Determine the [x, y] coordinate at the center of the cell enclosing the given text.  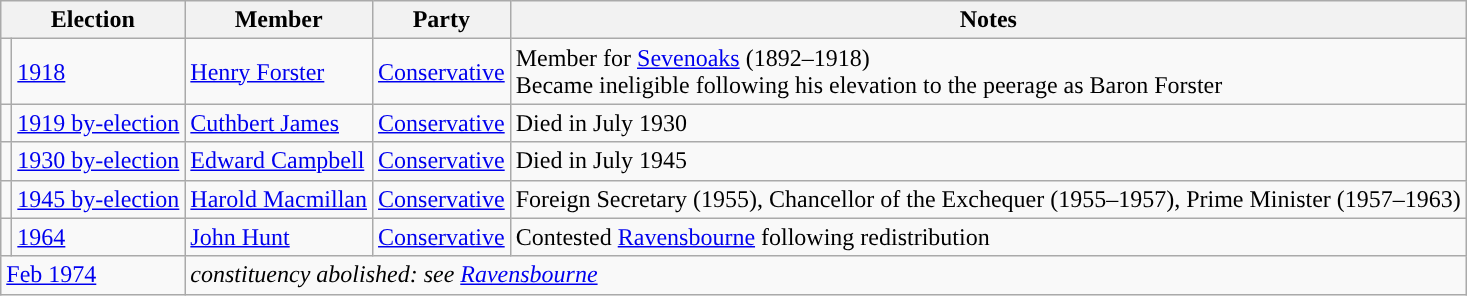
Foreign Secretary (1955), Chancellor of the Exchequer (1955–1957), Prime Minister (1957–1963) [988, 199]
Election [93, 20]
Henry Forster [279, 72]
1964 [98, 237]
Cuthbert James [279, 123]
Party [442, 20]
Died in July 1945 [988, 161]
John Hunt [279, 237]
Contested Ravensbourne following redistribution [988, 237]
Edward Campbell [279, 161]
1918 [98, 72]
1919 by-election [98, 123]
Notes [988, 20]
Member [279, 20]
1945 by-election [98, 199]
Member for Sevenoaks (1892–1918)Became ineligible following his elevation to the peerage as Baron Forster [988, 72]
constituency abolished: see Ravensbourne [826, 275]
1930 by-election [98, 161]
Feb 1974 [93, 275]
Died in July 1930 [988, 123]
Harold Macmillan [279, 199]
